Return [x, y] of the center of cell containing provided text 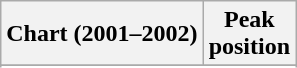
Chart (2001–2002) [102, 34]
Peakposition [249, 34]
